For the text-containing cell, return its midpoint in [x, y] coordinate format. 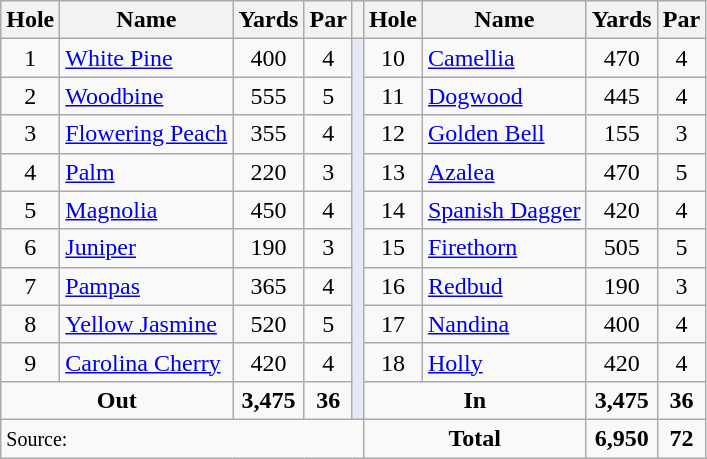
Spanish Dagger [504, 210]
18 [392, 362]
2 [30, 96]
1 [30, 58]
Nandina [504, 324]
16 [392, 286]
Firethorn [504, 248]
6 [30, 248]
12 [392, 134]
Palm [146, 172]
Juniper [146, 248]
Redbud [504, 286]
In [474, 400]
72 [681, 438]
Total [474, 438]
155 [622, 134]
Carolina Cherry [146, 362]
Azalea [504, 172]
10 [392, 58]
Golden Bell [504, 134]
14 [392, 210]
220 [268, 172]
520 [268, 324]
13 [392, 172]
Woodbine [146, 96]
Source: [182, 438]
Out [117, 400]
445 [622, 96]
365 [268, 286]
555 [268, 96]
7 [30, 286]
8 [30, 324]
450 [268, 210]
White Pine [146, 58]
505 [622, 248]
9 [30, 362]
15 [392, 248]
Pampas [146, 286]
6,950 [622, 438]
17 [392, 324]
Holly [504, 362]
Camellia [504, 58]
Yellow Jasmine [146, 324]
355 [268, 134]
Magnolia [146, 210]
Dogwood [504, 96]
11 [392, 96]
Flowering Peach [146, 134]
